For the text-containing cell, return its midpoint in (x, y) coordinate format. 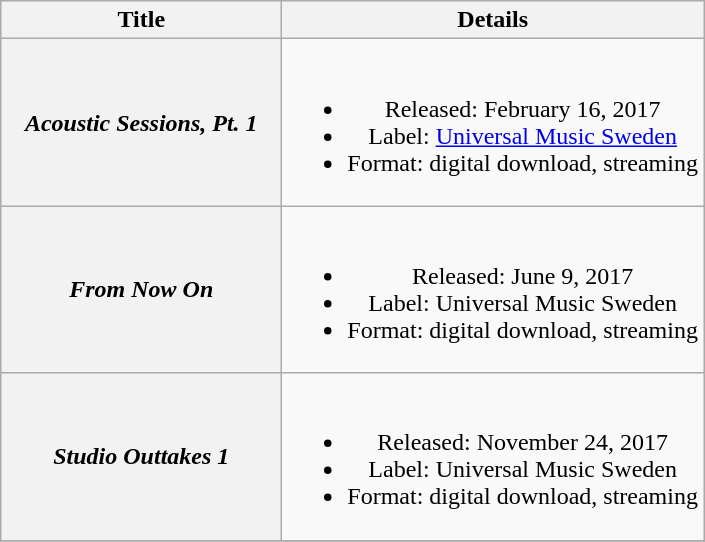
Title (142, 20)
Released: November 24, 2017Label: Universal Music SwedenFormat: digital download, streaming (493, 456)
Acoustic Sessions, Pt. 1 (142, 122)
Studio Outtakes 1 (142, 456)
Released: February 16, 2017Label: Universal Music SwedenFormat: digital download, streaming (493, 122)
Details (493, 20)
Released: June 9, 2017Label: Universal Music SwedenFormat: digital download, streaming (493, 290)
From Now On (142, 290)
